Locate the cell with the specified text and output its [x, y] center coordinate. 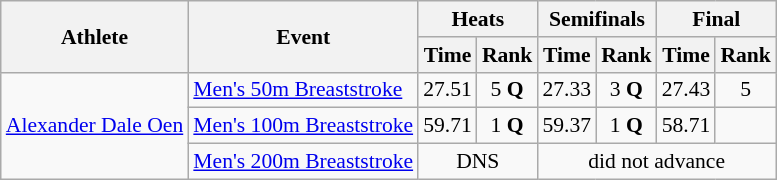
Event [303, 36]
did not advance [656, 162]
5 Q [508, 90]
DNS [478, 162]
Semifinals [596, 19]
Men's 100m Breaststroke [303, 126]
Men's 200m Breaststroke [303, 162]
Athlete [95, 36]
59.37 [566, 126]
27.51 [448, 90]
59.71 [448, 126]
58.71 [686, 126]
Heats [478, 19]
27.33 [566, 90]
3 Q [626, 90]
5 [746, 90]
Men's 50m Breaststroke [303, 90]
27.43 [686, 90]
Alexander Dale Oen [95, 126]
Final [716, 19]
